Capture the cell that displays the provided text and extract its (X, Y) central coordinate. 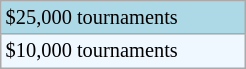
$25,000 tournaments (124, 17)
$10,000 tournaments (124, 51)
